Return [X, Y] of the center of cell containing provided text 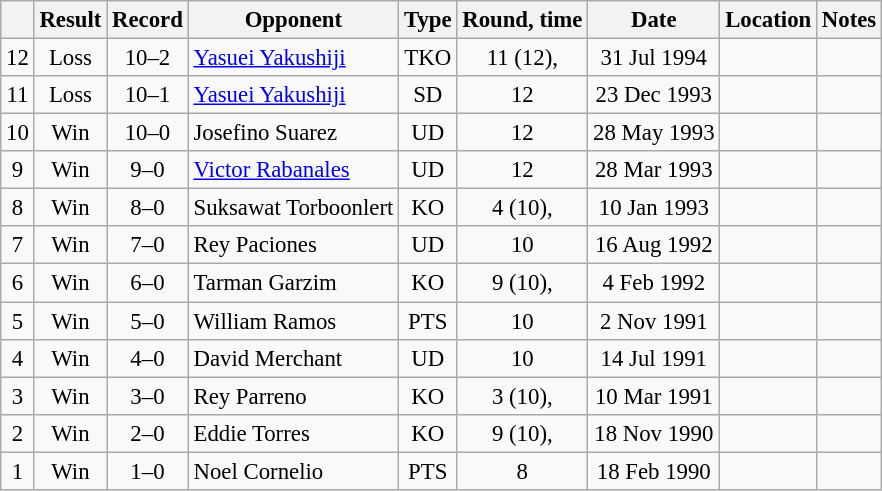
10–1 [148, 95]
Josefino Suarez [293, 133]
9 [18, 170]
18 Feb 1990 [654, 471]
TKO [428, 58]
SD [428, 95]
Date [654, 20]
11 [18, 95]
28 Mar 1993 [654, 170]
2–0 [148, 433]
Rey Paciones [293, 245]
14 Jul 1991 [654, 358]
1–0 [148, 471]
10 Jan 1993 [654, 208]
28 May 1993 [654, 133]
16 Aug 1992 [654, 245]
Round, time [522, 20]
Result [70, 20]
3 (10), [522, 396]
9–0 [148, 170]
David Merchant [293, 358]
3 [18, 396]
5 [18, 321]
Rey Parreno [293, 396]
Record [148, 20]
31 Jul 1994 [654, 58]
3–0 [148, 396]
7–0 [148, 245]
Suksawat Torboonlert [293, 208]
8–0 [148, 208]
Opponent [293, 20]
18 Nov 1990 [654, 433]
4 (10), [522, 208]
Type [428, 20]
2 [18, 433]
Noel Cornelio [293, 471]
William Ramos [293, 321]
10–0 [148, 133]
4 [18, 358]
Victor Rabanales [293, 170]
5–0 [148, 321]
11 (12), [522, 58]
Notes [850, 20]
23 Dec 1993 [654, 95]
4–0 [148, 358]
7 [18, 245]
2 Nov 1991 [654, 321]
1 [18, 471]
4 Feb 1992 [654, 283]
10 Mar 1991 [654, 396]
Tarman Garzim [293, 283]
6–0 [148, 283]
Location [768, 20]
10–2 [148, 58]
6 [18, 283]
Eddie Torres [293, 433]
